Detect which cell encompasses the target text, then output its [x, y] center coordinate. 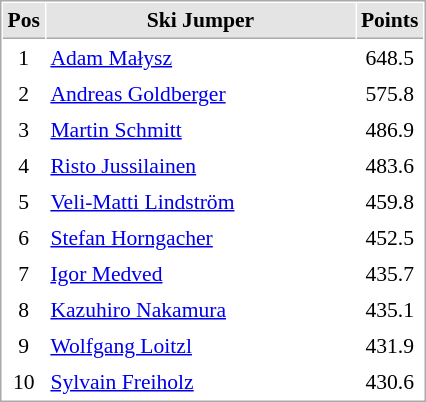
5 [24, 201]
431.9 [390, 345]
648.5 [390, 57]
Ski Jumper [200, 21]
483.6 [390, 165]
Wolfgang Loitzl [200, 345]
Kazuhiro Nakamura [200, 309]
430.6 [390, 381]
Pos [24, 21]
Igor Medved [200, 273]
10 [24, 381]
Andreas Goldberger [200, 93]
435.7 [390, 273]
575.8 [390, 93]
Points [390, 21]
Risto Jussilainen [200, 165]
3 [24, 129]
Martin Schmitt [200, 129]
7 [24, 273]
435.1 [390, 309]
Stefan Horngacher [200, 237]
2 [24, 93]
Adam Małysz [200, 57]
6 [24, 237]
9 [24, 345]
8 [24, 309]
1 [24, 57]
Veli-Matti Lindström [200, 201]
459.8 [390, 201]
Sylvain Freiholz [200, 381]
4 [24, 165]
486.9 [390, 129]
452.5 [390, 237]
